From the cell containing the given text, extract its center point as [X, Y] coordinate. 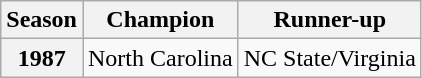
Season [42, 20]
Champion [160, 20]
NC State/Virginia [330, 58]
Runner-up [330, 20]
1987 [42, 58]
North Carolina [160, 58]
